Find where the given text appears and provide that cell's center as [X, Y] coordinate. 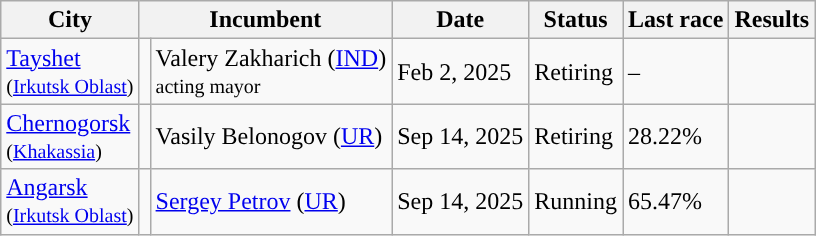
Sergey Petrov (UR) [271, 202]
Results [772, 20]
Feb 2, 2025 [460, 72]
Date [460, 20]
Last race [675, 20]
Chernogorsk(Khakassia) [70, 136]
Incumbent [266, 20]
Vasily Belonogov (UR) [271, 136]
Running [576, 202]
Status [576, 20]
Angarsk(Irkutsk Oblast) [70, 202]
– [675, 72]
65.47% [675, 202]
Valery Zakharich (IND)acting mayor [271, 72]
28.22% [675, 136]
Tayshet(Irkutsk Oblast) [70, 72]
City [70, 20]
